Identify which cell holds the provided text, then report its [X, Y] central coordinate. 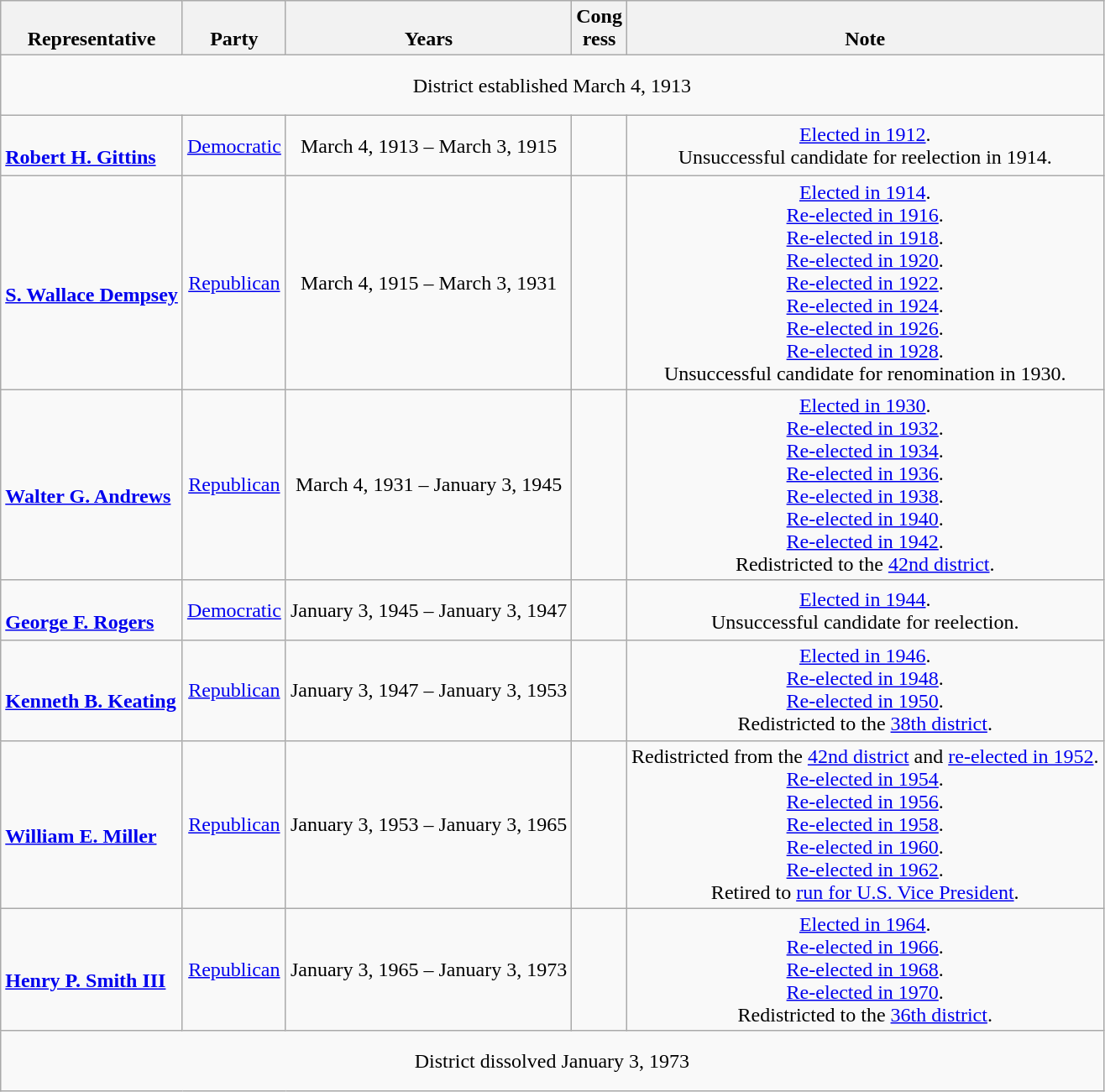
S. Wallace Dempsey [92, 283]
March 4, 1931 – January 3, 1945 [428, 485]
Elected in 1944.Unsuccessful candidate for reelection. [865, 610]
January 3, 1953 – January 3, 1965 [428, 824]
Years [428, 29]
Walter G. Andrews [92, 485]
March 4, 1913 – March 3, 1915 [428, 146]
Elected in 1912.Unsuccessful candidate for reelection in 1914. [865, 146]
Kenneth B. Keating [92, 690]
Robert H. Gittins [92, 146]
Representative [92, 29]
Party [233, 29]
January 3, 1965 – January 3, 1973 [428, 969]
Note [865, 29]
Elected in 1964.Re-elected in 1966.Re-elected in 1968.Re-elected in 1970.Redistricted to the 36th district. [865, 969]
January 3, 1947 – January 3, 1953 [428, 690]
District dissolved January 3, 1973 [552, 1061]
George F. Rogers [92, 610]
Elected in 1946.Re-elected in 1948.Re-elected in 1950.Redistricted to the 38th district. [865, 690]
District established March 4, 1913 [552, 86]
March 4, 1915 – March 3, 1931 [428, 283]
Congress [600, 29]
Henry P. Smith III [92, 969]
January 3, 1945 – January 3, 1947 [428, 610]
William E. Miller [92, 824]
